Provide the [X, Y] coordinate of the cell's center where the given text is located.  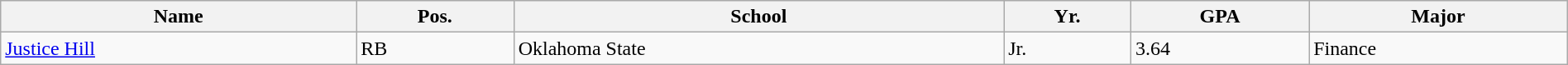
3.64 [1219, 48]
RB [435, 48]
Name [179, 17]
Jr. [1068, 48]
Pos. [435, 17]
GPA [1219, 17]
Yr. [1068, 17]
Justice Hill [179, 48]
Finance [1439, 48]
School [758, 17]
Oklahoma State [758, 48]
Major [1439, 17]
